Detect which cell encompasses the target text, then output its (x, y) center coordinate. 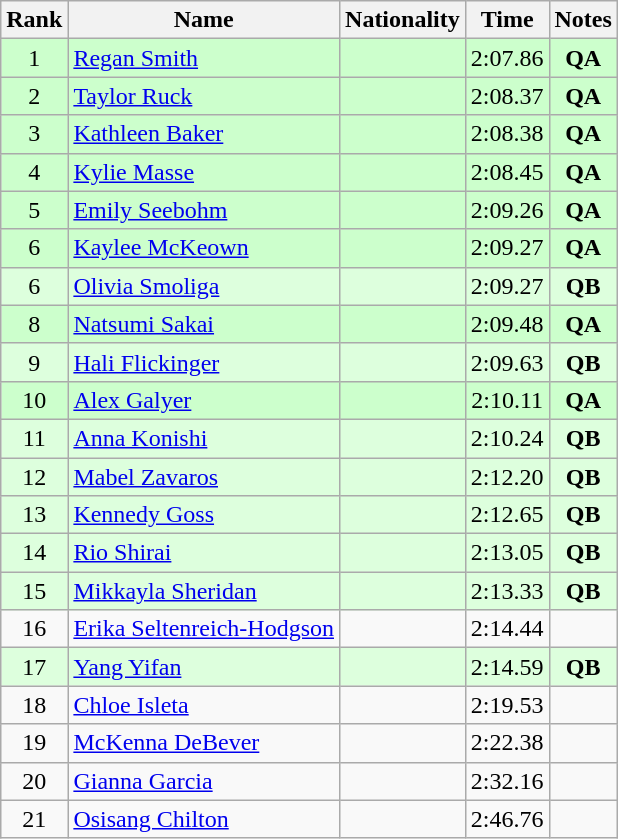
Erika Seltenreich-Hodgson (204, 629)
18 (34, 705)
Emily Seebohm (204, 210)
Chloe Isleta (204, 705)
Anna Konishi (204, 438)
9 (34, 362)
2:10.11 (507, 400)
2:19.53 (507, 705)
16 (34, 629)
Mabel Zavaros (204, 477)
Kaylee McKeown (204, 248)
Yang Yifan (204, 667)
2:14.44 (507, 629)
11 (34, 438)
Rio Shirai (204, 553)
2:13.33 (507, 591)
2:08.38 (507, 134)
3 (34, 134)
20 (34, 781)
2:07.86 (507, 58)
Gianna Garcia (204, 781)
2:46.76 (507, 819)
2:12.65 (507, 515)
Nationality (403, 20)
2:09.26 (507, 210)
Natsumi Sakai (204, 324)
19 (34, 743)
13 (34, 515)
Kennedy Goss (204, 515)
Notes (583, 20)
17 (34, 667)
2:22.38 (507, 743)
Mikkayla Sheridan (204, 591)
2:12.20 (507, 477)
4 (34, 172)
14 (34, 553)
2:13.05 (507, 553)
Time (507, 20)
21 (34, 819)
2 (34, 96)
10 (34, 400)
Taylor Ruck (204, 96)
2:09.63 (507, 362)
Rank (34, 20)
2:09.48 (507, 324)
15 (34, 591)
1 (34, 58)
2:08.45 (507, 172)
Regan Smith (204, 58)
2:14.59 (507, 667)
Kylie Masse (204, 172)
Alex Galyer (204, 400)
12 (34, 477)
5 (34, 210)
Osisang Chilton (204, 819)
Kathleen Baker (204, 134)
Name (204, 20)
Olivia Smoliga (204, 286)
2:08.37 (507, 96)
2:32.16 (507, 781)
McKenna DeBever (204, 743)
2:10.24 (507, 438)
8 (34, 324)
Hali Flickinger (204, 362)
